Determine the (x, y) coordinate at the center of the cell enclosing the given text.  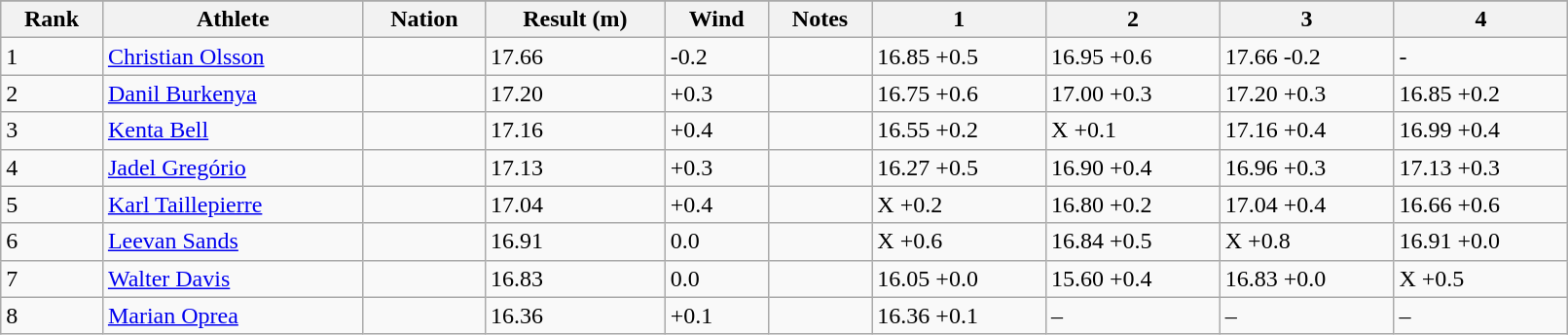
16.91 (576, 242)
17.66 -0.2 (1306, 56)
16.96 +0.3 (1306, 167)
Notes (820, 19)
X +0.1 (1133, 130)
16.36 (576, 316)
15.60 +0.4 (1133, 279)
17.04 +0.4 (1306, 205)
16.36 +0.1 (960, 316)
Athlete (233, 19)
X +0.8 (1306, 242)
Marian Oprea (233, 316)
7 (53, 279)
Danil Burkenya (233, 93)
17.13 +0.3 (1481, 167)
16.55 +0.2 (960, 130)
Rank (53, 19)
Kenta Bell (233, 130)
17.00 +0.3 (1133, 93)
Walter Davis (233, 279)
Karl Taillepierre (233, 205)
Nation (424, 19)
16.85 +0.2 (1481, 93)
+0.1 (716, 316)
Result (m) (576, 19)
17.66 (576, 56)
17.13 (576, 167)
X +0.6 (960, 242)
17.20 +0.3 (1306, 93)
17.20 (576, 93)
17.16 (576, 130)
16.80 +0.2 (1133, 205)
X +0.5 (1481, 279)
16.27 +0.5 (960, 167)
16.90 +0.4 (1133, 167)
5 (53, 205)
Wind (716, 19)
17.04 (576, 205)
- (1481, 56)
17.16 +0.4 (1306, 130)
Christian Olsson (233, 56)
X +0.2 (960, 205)
6 (53, 242)
16.05 +0.0 (960, 279)
16.91 +0.0 (1481, 242)
16.84 +0.5 (1133, 242)
16.95 +0.6 (1133, 56)
16.83 +0.0 (1306, 279)
16.85 +0.5 (960, 56)
-0.2 (716, 56)
16.83 (576, 279)
16.66 +0.6 (1481, 205)
8 (53, 316)
Jadel Gregório (233, 167)
Leevan Sands (233, 242)
16.75 +0.6 (960, 93)
16.99 +0.4 (1481, 130)
